Identify which cell holds the provided text, then report its [X, Y] central coordinate. 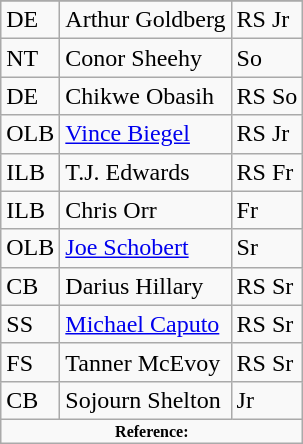
So [267, 58]
Jr [267, 400]
NT [30, 58]
Vince Biegel [146, 134]
T.J. Edwards [146, 172]
Michael Caputo [146, 324]
Sojourn Shelton [146, 400]
Chikwe Obasih [146, 96]
Sr [267, 248]
Conor Sheehy [146, 58]
Darius Hillary [146, 286]
Arthur Goldberg [146, 20]
Reference: [152, 431]
RS Fr [267, 172]
Tanner McEvoy [146, 362]
Fr [267, 210]
FS [30, 362]
Joe Schobert [146, 248]
Chris Orr [146, 210]
SS [30, 324]
RS So [267, 96]
